Extract the [X, Y] coordinate from the center of the cell holding the provided text.  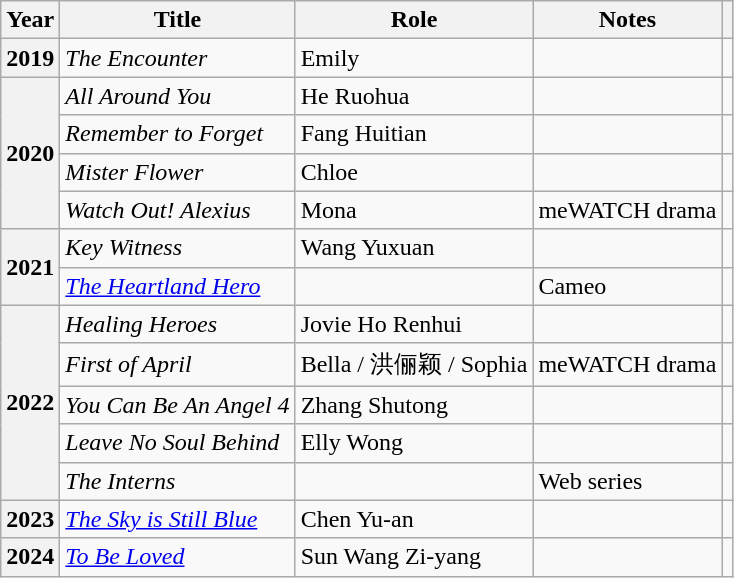
First of April [178, 364]
Jovie Ho Renhui [414, 324]
Sun Wang Zi-yang [414, 557]
Remember to Forget [178, 134]
The Interns [178, 481]
2020 [30, 153]
2019 [30, 58]
Notes [628, 20]
Chen Yu-an [414, 519]
Emily [414, 58]
2024 [30, 557]
Wang Yuxuan [414, 248]
2022 [30, 402]
Mona [414, 210]
Elly Wong [414, 443]
He Ruohua [414, 96]
2023 [30, 519]
Key Witness [178, 248]
To Be Loved [178, 557]
Mister Flower [178, 172]
2021 [30, 267]
Role [414, 20]
You Can Be An Angel 4 [178, 405]
Year [30, 20]
Web series [628, 481]
The Heartland Hero [178, 286]
Zhang Shutong [414, 405]
All Around You [178, 96]
Leave No Soul Behind [178, 443]
Fang Huitian [414, 134]
Chloe [414, 172]
Cameo [628, 286]
The Encounter [178, 58]
Watch Out! Alexius [178, 210]
The Sky is Still Blue [178, 519]
Healing Heroes [178, 324]
Title [178, 20]
Bella / 洪俪颖 / Sophia [414, 364]
